Find where the given text appears and provide that cell's center as (x, y) coordinate. 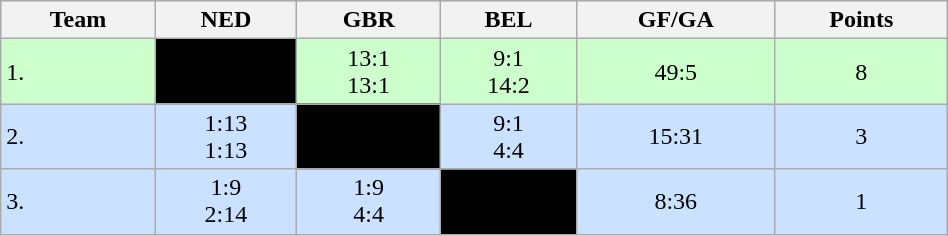
3 (861, 136)
1:94:4 (369, 202)
GF/GA (676, 20)
Team (78, 20)
15:31 (676, 136)
1 (861, 202)
Points (861, 20)
9:114:2 (508, 72)
GBR (369, 20)
1:131:13 (226, 136)
13:113:1 (369, 72)
8 (861, 72)
9:14:4 (508, 136)
49:5 (676, 72)
BEL (508, 20)
1. (78, 72)
3. (78, 202)
NED (226, 20)
1:92:14 (226, 202)
8:36 (676, 202)
2. (78, 136)
